Find where the given text appears and provide that cell's center as (X, Y) coordinate. 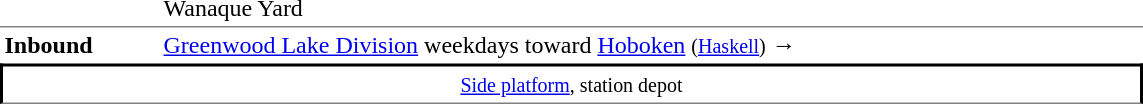
Greenwood Lake Division weekdays toward Hoboken (Haskell) → (651, 46)
Side platform, station depot (572, 84)
Inbound (80, 46)
